Scan for the cell matching the given text and deliver its [x, y] coordinate at center. 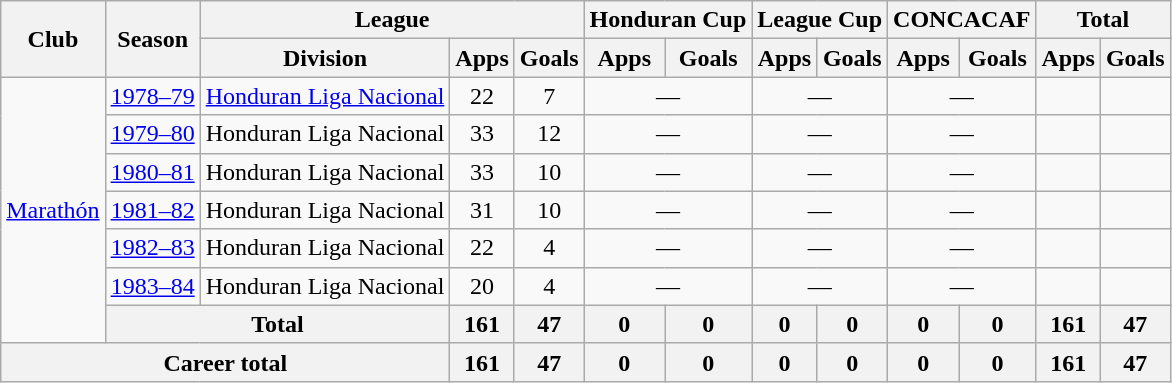
League [392, 20]
Division [325, 58]
31 [482, 210]
Marathón [53, 210]
Career total [226, 362]
20 [482, 286]
CONCACAF [962, 20]
7 [549, 96]
12 [549, 134]
Club [53, 39]
1978–79 [152, 96]
1981–82 [152, 210]
1983–84 [152, 286]
1982–83 [152, 248]
1979–80 [152, 134]
Season [152, 39]
League Cup [820, 20]
1980–81 [152, 172]
Honduran Cup [668, 20]
